Find where the given text appears and provide that cell's center as [X, Y] coordinate. 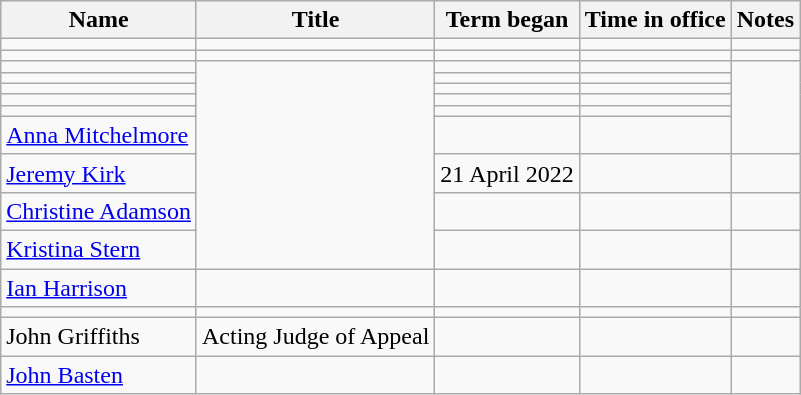
Kristina Stern [99, 249]
Title [315, 20]
Acting Judge of Appeal [315, 337]
Anna Mitchelmore [99, 135]
John Griffiths [99, 337]
21 April 2022 [507, 173]
Name [99, 20]
Time in office [655, 20]
Term began [507, 20]
Notes [765, 20]
Ian Harrison [99, 287]
Christine Adamson [99, 211]
John Basten [99, 375]
Jeremy Kirk [99, 173]
